Output the (X, Y) coordinate of the center of the cell containing the given text.  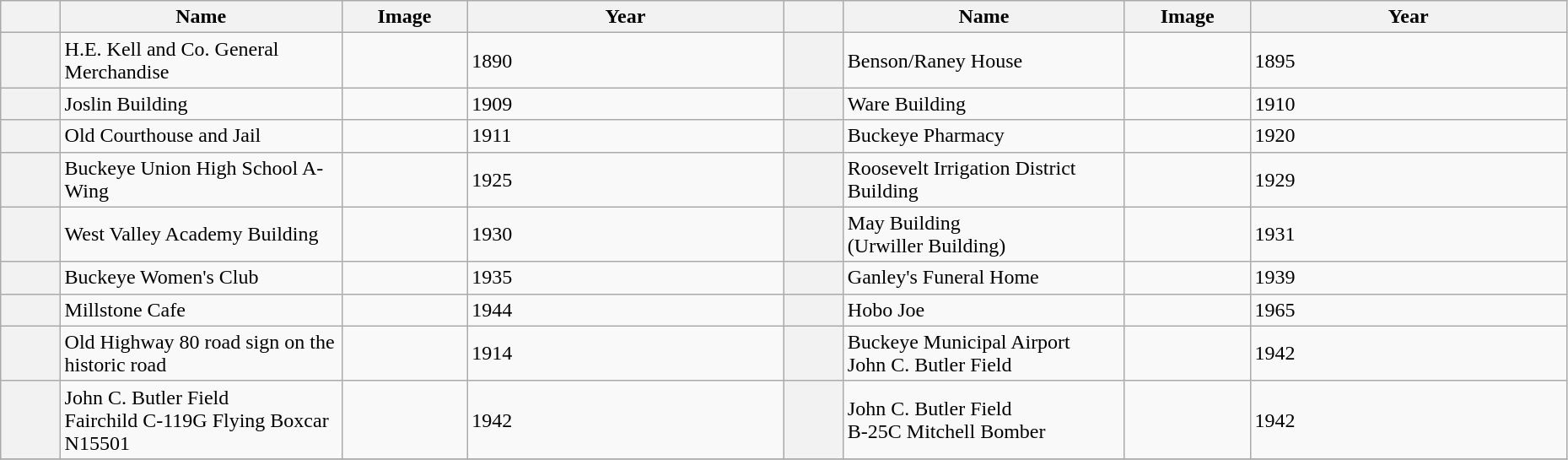
Roosevelt Irrigation District Building (983, 179)
West Valley Academy Building (201, 235)
1935 (626, 278)
1920 (1409, 136)
1910 (1409, 104)
Ware Building (983, 104)
1909 (626, 104)
1944 (626, 310)
Joslin Building (201, 104)
John C. Butler FieldFairchild C-119G Flying Boxcar N15501 (201, 419)
Benson/Raney House (983, 61)
Buckeye Municipal AirportJohn C. Butler Field (983, 353)
Hobo Joe (983, 310)
1929 (1409, 179)
1931 (1409, 235)
Millstone Cafe (201, 310)
1911 (626, 136)
1939 (1409, 278)
Old Highway 80 road sign on the historic road (201, 353)
1925 (626, 179)
Buckeye Pharmacy (983, 136)
Buckeye Union High School A-Wing (201, 179)
1890 (626, 61)
1965 (1409, 310)
John C. Butler FieldB-25C Mitchell Bomber (983, 419)
May Building(Urwiller Building) (983, 235)
1895 (1409, 61)
H.E. Kell and Co. General Merchandise (201, 61)
Ganley's Funeral Home (983, 278)
Old Courthouse and Jail (201, 136)
1930 (626, 235)
Buckeye Women's Club (201, 278)
1914 (626, 353)
